Extract the (X, Y) coordinate from the center of the cell holding the provided text.  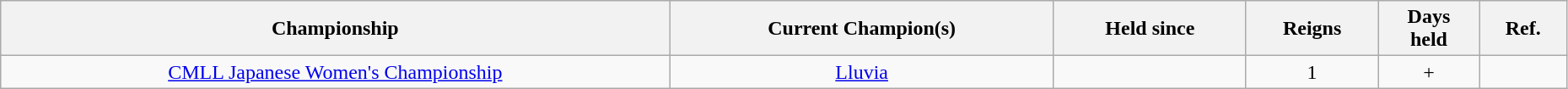
Ref. (1523, 29)
Reigns (1312, 29)
Daysheld (1429, 29)
Championship (336, 29)
Current Champion(s) (862, 29)
Lluvia (862, 72)
+ (1429, 72)
CMLL Japanese Women's Championship (336, 72)
Held since (1150, 29)
1 (1312, 72)
